Find where the given text appears and provide that cell's center as [x, y] coordinate. 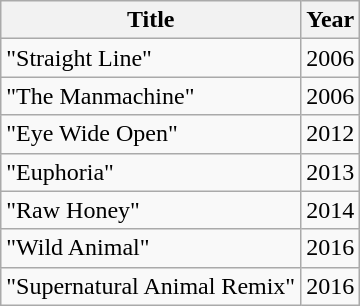
"Supernatural Animal Remix" [151, 286]
2012 [330, 134]
Year [330, 20]
"Euphoria" [151, 172]
"The Manmachine" [151, 96]
"Straight Line" [151, 58]
"Wild Animal" [151, 248]
2013 [330, 172]
"Eye Wide Open" [151, 134]
2014 [330, 210]
Title [151, 20]
"Raw Honey" [151, 210]
